Detect which cell encompasses the target text, then output its [X, Y] center coordinate. 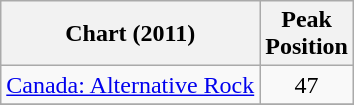
Canada: Alternative Rock [130, 85]
47 [307, 85]
PeakPosition [307, 34]
Chart (2011) [130, 34]
